Scan for the cell matching the given text and deliver its (x, y) coordinate at center. 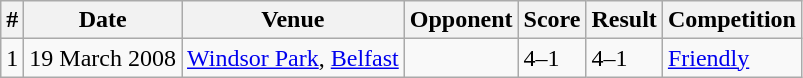
Result (624, 20)
Friendly (732, 58)
Opponent (461, 20)
Competition (732, 20)
19 March 2008 (103, 58)
# (12, 20)
Date (103, 20)
Windsor Park, Belfast (294, 58)
1 (12, 58)
Venue (294, 20)
Score (552, 20)
